Scan for the cell matching the given text and deliver its [X, Y] coordinate at center. 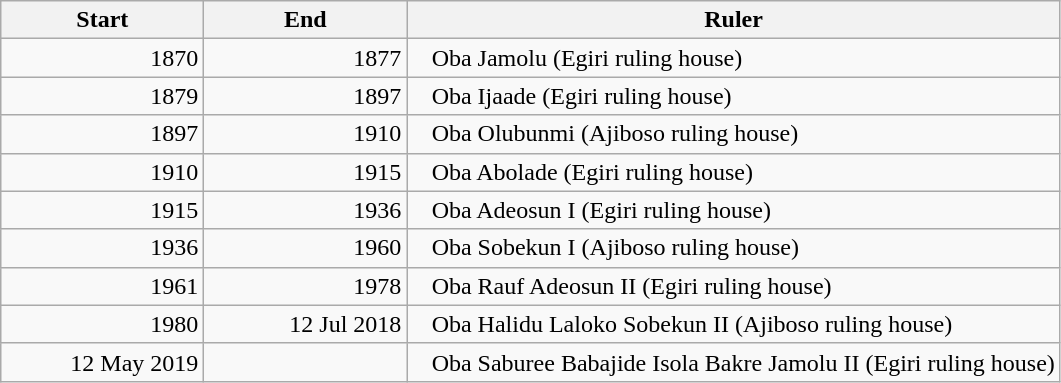
Oba Olubunmi (Ajiboso ruling house) [734, 134]
1877 [306, 58]
Oba Ijaade (Egiri ruling house) [734, 96]
1978 [306, 286]
Oba Saburee Babajide Isola Bakre Jamolu II (Egiri ruling house) [734, 362]
Oba Abolade (Egiri ruling house) [734, 172]
Oba Sobekun I (Ajiboso ruling house) [734, 248]
Start [102, 20]
1980 [102, 324]
1879 [102, 96]
End [306, 20]
1961 [102, 286]
Oba Jamolu (Egiri ruling house) [734, 58]
1960 [306, 248]
Oba Rauf Adeosun II (Egiri ruling house) [734, 286]
Oba Halidu Laloko Sobekun II (Ajiboso ruling house) [734, 324]
12 Jul 2018 [306, 324]
1870 [102, 58]
Ruler [734, 20]
12 May 2019 [102, 362]
Oba Adeosun I (Egiri ruling house) [734, 210]
